Output the [X, Y] coordinate of the center of the cell containing the given text.  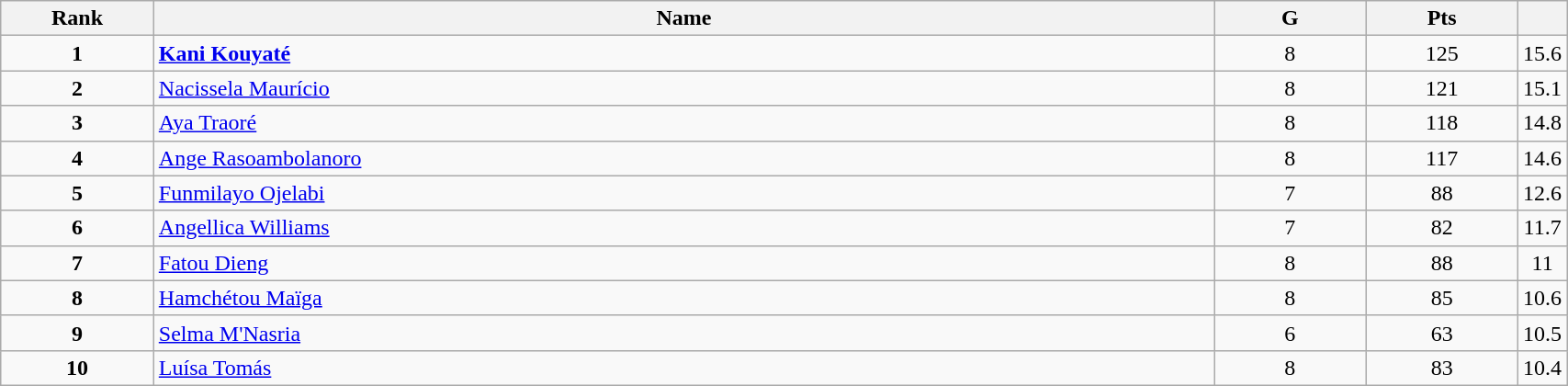
125 [1442, 53]
11.7 [1543, 228]
G [1290, 18]
9 [77, 333]
117 [1442, 158]
118 [1442, 123]
14.8 [1543, 123]
15.1 [1543, 88]
Funmilayo Ojelabi [683, 193]
Pts [1442, 18]
Rank [77, 18]
Selma M'Nasria [683, 333]
14.6 [1543, 158]
15.6 [1543, 53]
11 [1543, 263]
Hamchétou Maïga [683, 298]
2 [77, 88]
1 [77, 53]
Angellica Williams [683, 228]
Nacissela Maurício [683, 88]
Fatou Dieng [683, 263]
83 [1442, 368]
Luísa Tomás [683, 368]
Ange Rasoambolanoro [683, 158]
10.6 [1543, 298]
121 [1442, 88]
82 [1442, 228]
4 [77, 158]
Name [683, 18]
Aya Traoré [683, 123]
10.4 [1543, 368]
5 [77, 193]
12.6 [1543, 193]
10 [77, 368]
63 [1442, 333]
10.5 [1543, 333]
85 [1442, 298]
3 [77, 123]
Kani Kouyaté [683, 53]
